Capture the cell that displays the provided text and extract its (X, Y) central coordinate. 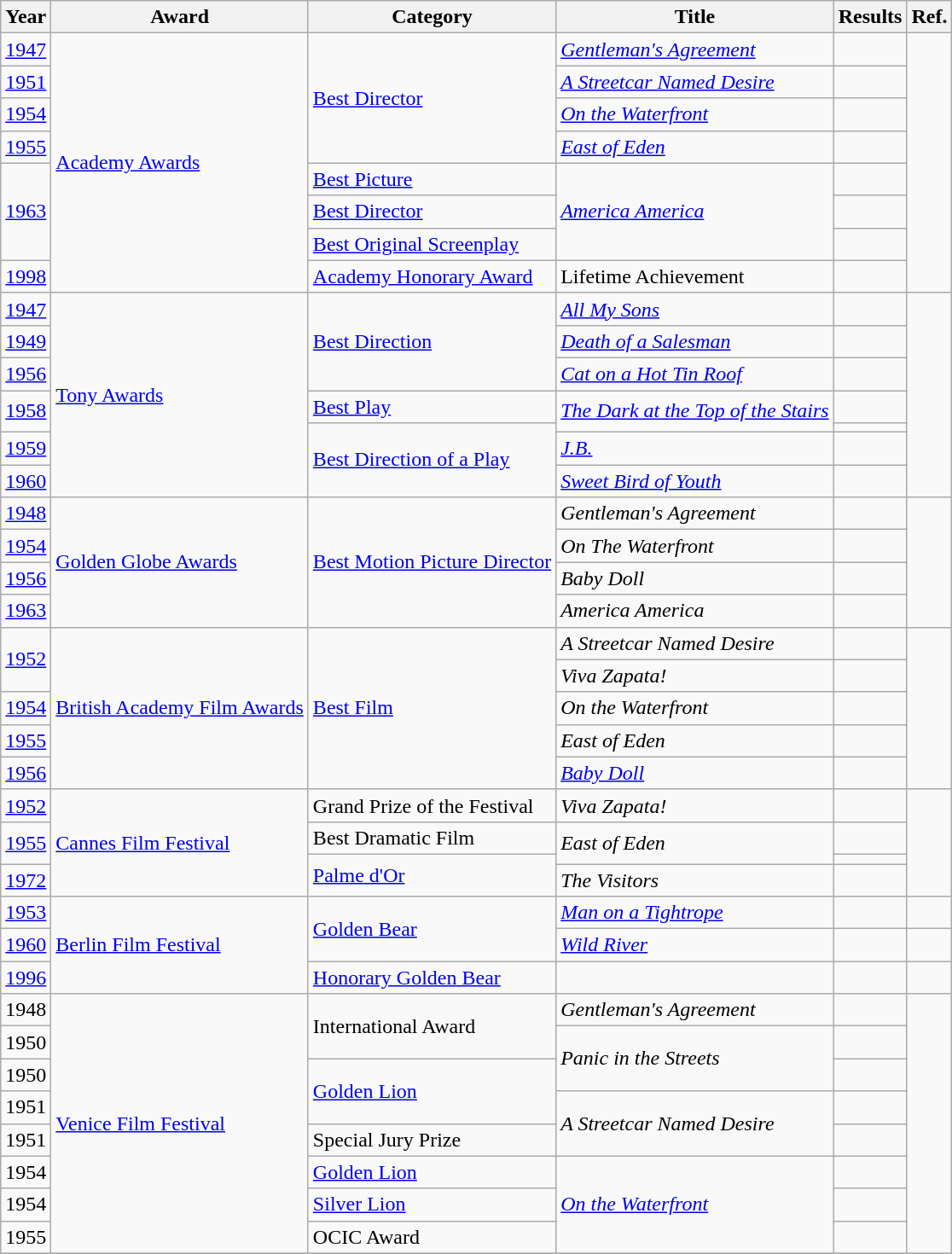
Category (432, 17)
1958 (26, 411)
Venice Film Festival (180, 1123)
1972 (26, 880)
Grand Prize of the Festival (432, 805)
Golden Globe Awards (180, 562)
Cannes Film Festival (180, 843)
On The Waterfront (695, 546)
1998 (26, 276)
Best Play (432, 407)
Best Direction of a Play (432, 461)
Best Dramatic Film (432, 838)
Best Original Screenplay (432, 244)
Golden Bear (432, 929)
Academy Awards (180, 163)
Berlin Film Festival (180, 945)
The Dark at the Top of the Stairs (695, 411)
J.B. (695, 449)
Lifetime Achievement (695, 276)
Title (695, 17)
Results (870, 17)
Wild River (695, 945)
Best Picture (432, 179)
Award (180, 17)
International Award (432, 1026)
Sweet Bird of Youth (695, 481)
Best Motion Picture Director (432, 562)
Honorary Golden Bear (432, 978)
Ref. (930, 17)
1953 (26, 913)
1959 (26, 449)
Panic in the Streets (695, 1059)
Silver Lion (432, 1205)
Best Direction (432, 341)
Death of a Salesman (695, 341)
Special Jury Prize (432, 1140)
Cat on a Hot Tin Roof (695, 374)
1996 (26, 978)
Academy Honorary Award (432, 276)
1949 (26, 341)
OCIC Award (432, 1237)
Palme d'Or (432, 875)
Best Film (432, 708)
Year (26, 17)
The Visitors (695, 880)
All My Sons (695, 309)
Man on a Tightrope (695, 913)
British Academy Film Awards (180, 708)
Tony Awards (180, 394)
